Return (x, y) of the center of cell containing provided text 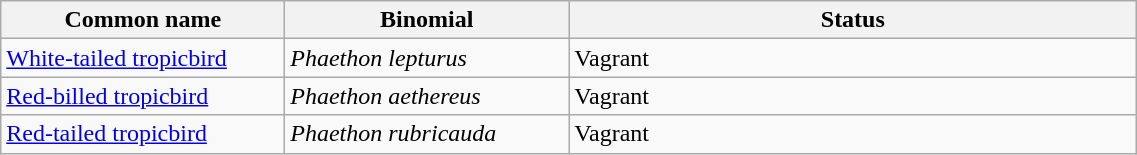
Status (853, 20)
Phaethon rubricauda (427, 134)
Phaethon lepturus (427, 58)
Phaethon aethereus (427, 96)
White-tailed tropicbird (143, 58)
Common name (143, 20)
Red-billed tropicbird (143, 96)
Red-tailed tropicbird (143, 134)
Binomial (427, 20)
